Capture the cell that displays the provided text and extract its [X, Y] central coordinate. 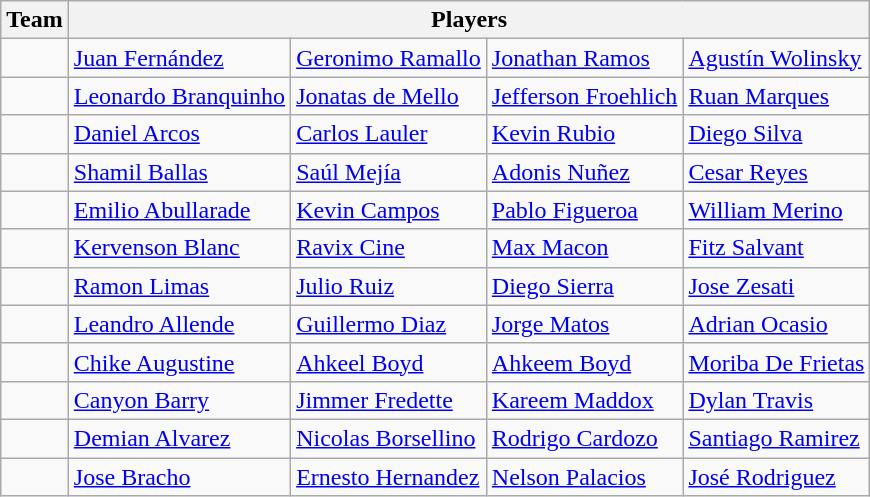
Jose Zesati [776, 286]
Diego Silva [776, 134]
Dylan Travis [776, 400]
Fitz Salvant [776, 248]
Leonardo Branquinho [179, 96]
Rodrigo Cardozo [584, 438]
Santiago Ramirez [776, 438]
Daniel Arcos [179, 134]
Ravix Cine [389, 248]
Leandro Allende [179, 324]
Jose Bracho [179, 477]
Jorge Matos [584, 324]
Ahkeel Boyd [389, 362]
Ruan Marques [776, 96]
Kervenson Blanc [179, 248]
Adonis Nuñez [584, 172]
Ernesto Hernandez [389, 477]
Agustín Wolinsky [776, 58]
Team [35, 20]
Nelson Palacios [584, 477]
Guillermo Diaz [389, 324]
Pablo Figueroa [584, 210]
Ahkeem Boyd [584, 362]
Players [469, 20]
Demian Alvarez [179, 438]
Adrian Ocasio [776, 324]
Nicolas Borsellino [389, 438]
Jonathan Ramos [584, 58]
Geronimo Ramallo [389, 58]
Julio Ruiz [389, 286]
José Rodriguez [776, 477]
Kevin Rubio [584, 134]
Chike Augustine [179, 362]
Kareem Maddox [584, 400]
Saúl Mejía [389, 172]
Jonatas de Mello [389, 96]
Jefferson Froehlich [584, 96]
Cesar Reyes [776, 172]
William Merino [776, 210]
Max Macon [584, 248]
Shamil Ballas [179, 172]
Canyon Barry [179, 400]
Carlos Lauler [389, 134]
Moriba De Frietas [776, 362]
Kevin Campos [389, 210]
Ramon Limas [179, 286]
Emilio Abullarade [179, 210]
Diego Sierra [584, 286]
Juan Fernández [179, 58]
Jimmer Fredette [389, 400]
